Capture the cell that displays the provided text and extract its (X, Y) central coordinate. 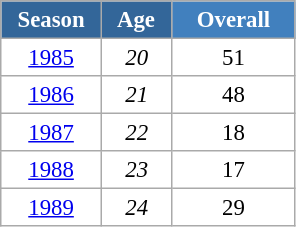
1988 (52, 170)
21 (136, 95)
48 (234, 95)
Age (136, 20)
24 (136, 208)
Overall (234, 20)
51 (234, 58)
17 (234, 170)
Season (52, 20)
1989 (52, 208)
20 (136, 58)
1986 (52, 95)
18 (234, 133)
29 (234, 208)
22 (136, 133)
1985 (52, 58)
1987 (52, 133)
23 (136, 170)
